Find where the given text appears and provide that cell's center as (x, y) coordinate. 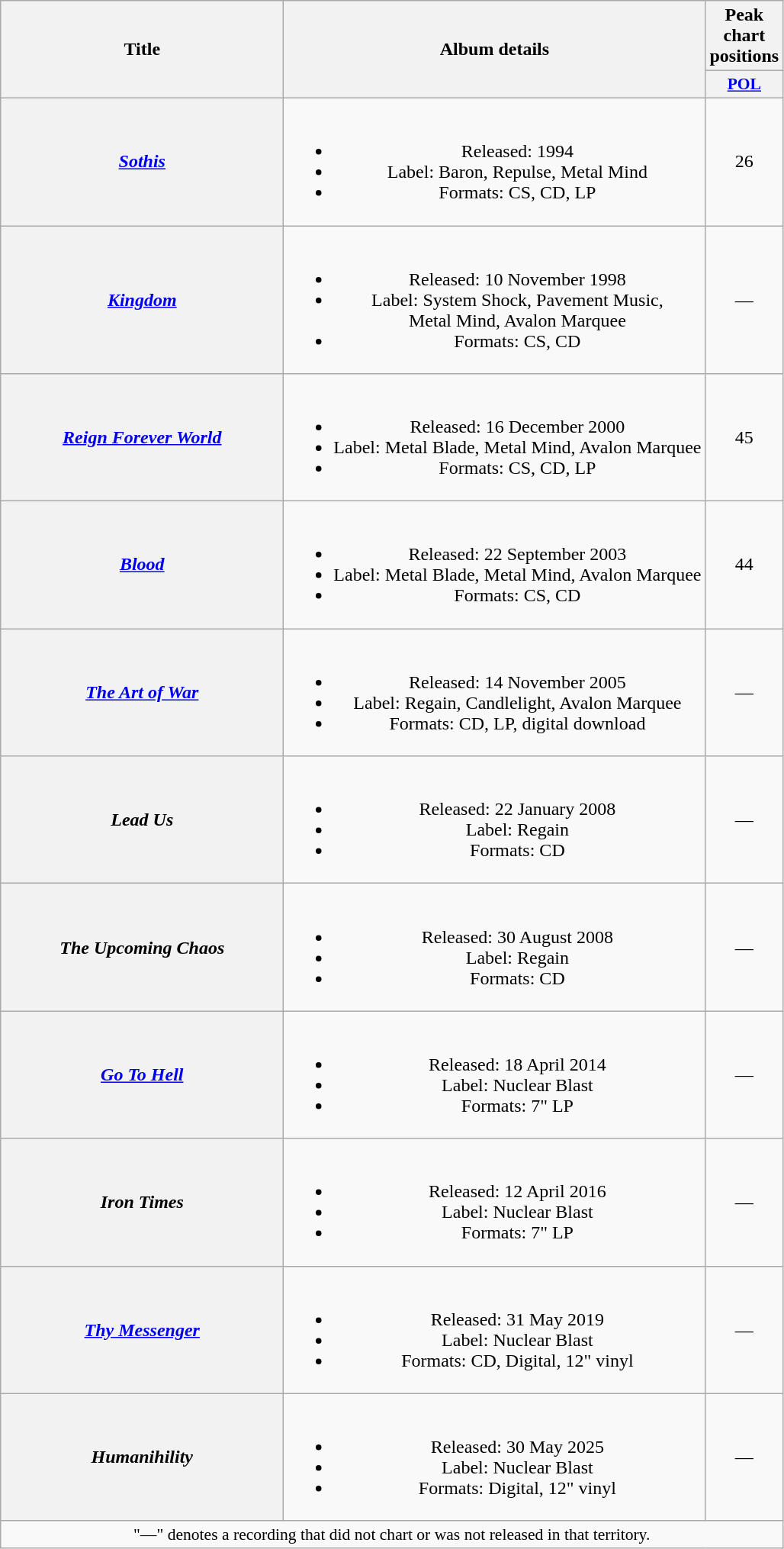
26 (744, 162)
44 (744, 565)
The Upcoming Chaos (142, 948)
Released: 22 September 2003Label: Metal Blade, Metal Mind, Avalon MarqueeFormats: CS, CD (494, 565)
Released: 12 April 2016Label: Nuclear BlastFormats: 7" LP (494, 1203)
Released: 22 January 2008Label: RegainFormats: CD (494, 820)
Released: 30 May 2025Label: Nuclear BlastFormats: Digital, 12" vinyl (494, 1457)
Humanihility (142, 1457)
Iron Times (142, 1203)
Released: 31 May 2019Label: Nuclear BlastFormats: CD, Digital, 12" vinyl (494, 1329)
Sothis (142, 162)
"—" denotes a recording that did not chart or was not released in that territory. (392, 1535)
The Art of War (142, 693)
Released: 1994Label: Baron, Repulse, Metal MindFormats: CS, CD, LP (494, 162)
Released: 18 April 2014Label: Nuclear BlastFormats: 7" LP (494, 1074)
Go To Hell (142, 1074)
Thy Messenger (142, 1329)
Kingdom (142, 300)
Released: 30 August 2008Label: RegainFormats: CD (494, 948)
Reign Forever World (142, 438)
Released: 14 November 2005Label: Regain, Candlelight, Avalon MarqueeFormats: CD, LP, digital download (494, 693)
POL (744, 85)
Album details (494, 50)
Lead Us (142, 820)
45 (744, 438)
Peak chart positions (744, 36)
Blood (142, 565)
Released: 16 December 2000Label: Metal Blade, Metal Mind, Avalon MarqueeFormats: CS, CD, LP (494, 438)
Released: 10 November 1998Label: System Shock, Pavement Music,Metal Mind, Avalon MarqueeFormats: CS, CD (494, 300)
Title (142, 50)
